For the text-containing cell, return its midpoint in (x, y) coordinate format. 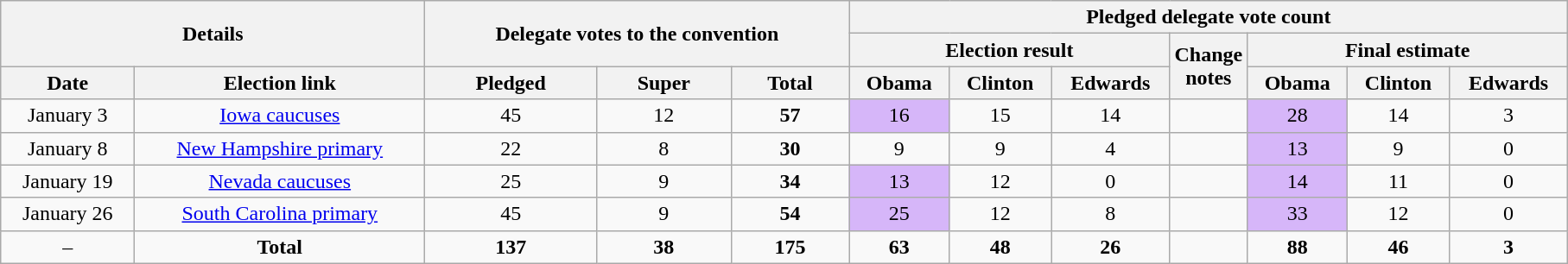
Details (213, 34)
48 (1000, 247)
Delegate votes to the convention (638, 34)
January 3 (67, 116)
Date (67, 83)
11 (1399, 181)
Election result (1009, 50)
33 (1298, 214)
January 8 (67, 148)
137 (511, 247)
88 (1298, 247)
54 (790, 214)
Pledged (511, 83)
30 (790, 148)
Election link (280, 83)
Iowa caucuses (280, 116)
38 (663, 247)
15 (1000, 116)
16 (899, 116)
63 (899, 247)
57 (790, 116)
175 (790, 247)
46 (1399, 247)
34 (790, 181)
22 (511, 148)
26 (1111, 247)
Changenotes (1209, 66)
New Hampshire primary (280, 148)
January 26 (67, 214)
January 19 (67, 181)
– (67, 247)
South Carolina primary (280, 214)
Nevada caucuses (280, 181)
Super (663, 83)
4 (1111, 148)
Pledged delegate vote count (1209, 17)
Final estimate (1408, 50)
28 (1298, 116)
